Return (X, Y) of the center of cell containing provided text 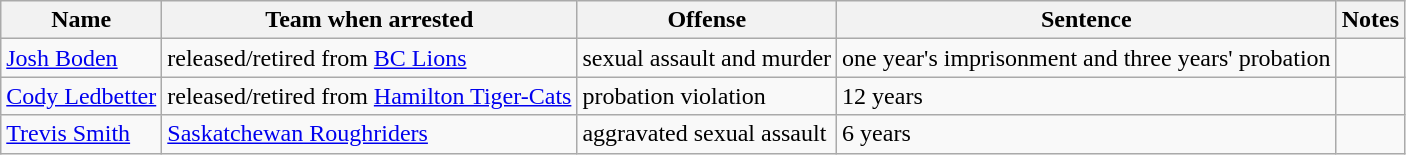
Josh Boden (82, 58)
Sentence (1087, 20)
Notes (1370, 20)
Cody Ledbetter (82, 96)
sexual assault and murder (707, 58)
aggravated sexual assault (707, 134)
Saskatchewan Roughriders (370, 134)
Team when arrested (370, 20)
6 years (1087, 134)
Offense (707, 20)
one year's imprisonment and three years' probation (1087, 58)
released/retired from Hamilton Tiger-Cats (370, 96)
Name (82, 20)
probation violation (707, 96)
12 years (1087, 96)
Trevis Smith (82, 134)
released/retired from BC Lions (370, 58)
